Pinpoint the cell where the given text exists, returning its [X, Y] midpoint coordinate. 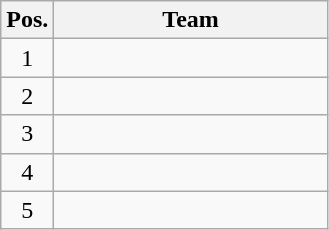
4 [28, 172]
3 [28, 134]
5 [28, 210]
2 [28, 96]
Pos. [28, 20]
1 [28, 58]
Team [191, 20]
